Detect which cell encompasses the target text, then output its [x, y] center coordinate. 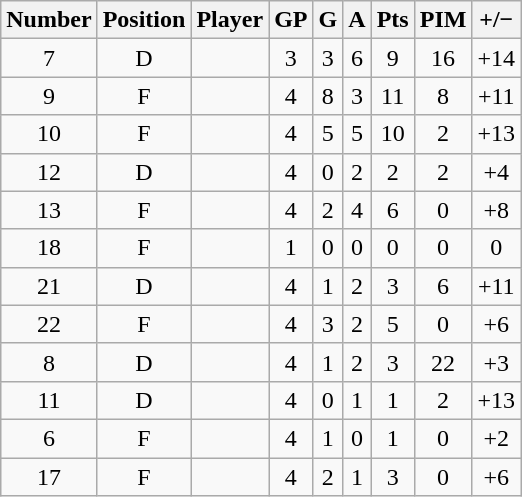
7 [49, 58]
12 [49, 172]
+14 [496, 58]
Pts [392, 20]
Number [49, 20]
Position [144, 20]
+4 [496, 172]
Player [230, 20]
16 [443, 58]
18 [49, 248]
+3 [496, 362]
+8 [496, 210]
+/− [496, 20]
A [357, 20]
GP [291, 20]
13 [49, 210]
17 [49, 477]
+2 [496, 438]
21 [49, 286]
PIM [443, 20]
G [328, 20]
